Output the (x, y) coordinate of the center of the cell containing the given text.  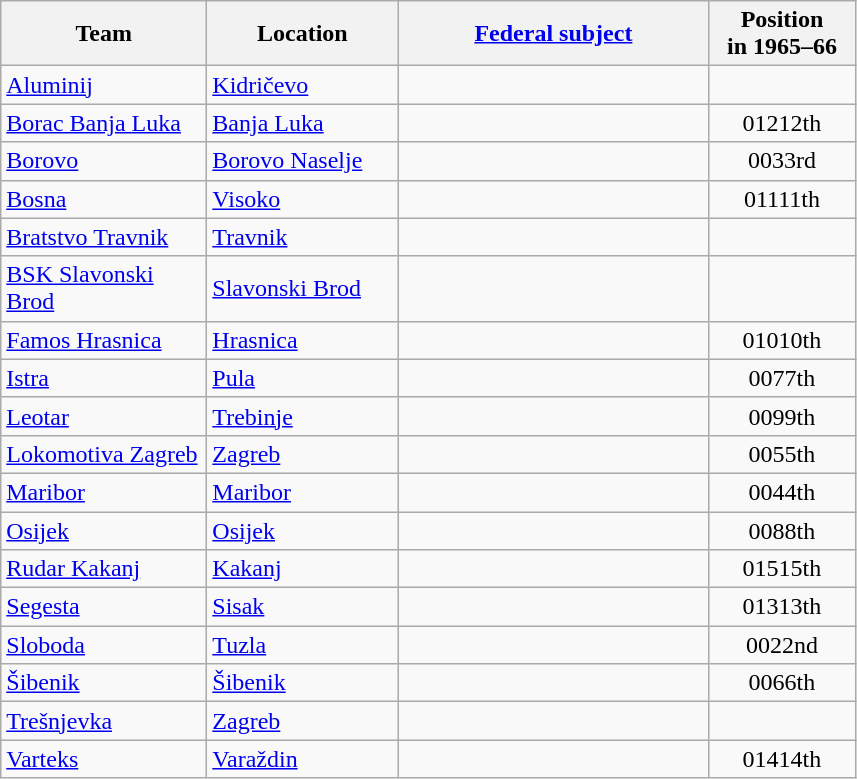
0055th (782, 454)
0033rd (782, 161)
01414th (782, 759)
Slavonski Brod (302, 288)
01515th (782, 569)
Federal subject (554, 34)
Location (302, 34)
Istra (104, 378)
Bosna (104, 199)
Aluminij (104, 85)
01010th (782, 340)
Hrasnica (302, 340)
0044th (782, 492)
Kakanj (302, 569)
Borovo (104, 161)
Kidričevo (302, 85)
01313th (782, 607)
01111th (782, 199)
Trešnjevka (104, 721)
0088th (782, 531)
Segesta (104, 607)
01212th (782, 123)
0022nd (782, 645)
Rudar Kakanj (104, 569)
Team (104, 34)
BSK Slavonski Brod (104, 288)
Tuzla (302, 645)
0066th (782, 683)
Varteks (104, 759)
Borac Banja Luka (104, 123)
Visoko (302, 199)
Famos Hrasnica (104, 340)
Travnik (302, 237)
Positionin 1965–66 (782, 34)
0099th (782, 416)
Leotar (104, 416)
Borovo Naselje (302, 161)
Varaždin (302, 759)
Lokomotiva Zagreb (104, 454)
Trebinje (302, 416)
Pula (302, 378)
Sloboda (104, 645)
Bratstvo Travnik (104, 237)
Sisak (302, 607)
0077th (782, 378)
Banja Luka (302, 123)
